Pinpoint the cell where the given text exists, returning its [x, y] midpoint coordinate. 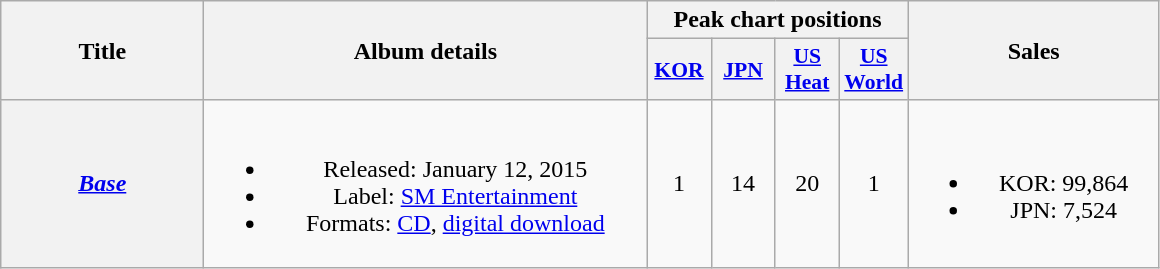
20 [807, 184]
KOR [679, 70]
JPN [743, 70]
Title [102, 50]
Album details [426, 50]
KOR: 99,864JPN: 7,524 [1034, 184]
USHeat [807, 70]
USWorld [874, 70]
Base [102, 184]
Sales [1034, 50]
Released: January 12, 2015Label: SM EntertainmentFormats: CD, digital download [426, 184]
Peak chart positions [778, 20]
14 [743, 184]
